Extract the (x, y) coordinate from the center of the cell holding the provided text.  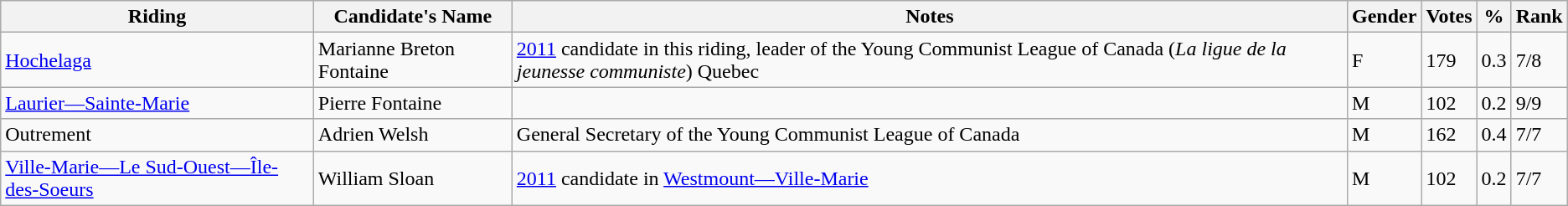
2011 candidate in this riding, leader of the Young Communist League of Canada (La ligue de la jeunesse communiste) Quebec (930, 60)
Notes (930, 17)
Votes (1449, 17)
Candidate's Name (412, 17)
9/9 (1540, 103)
F (1384, 60)
Pierre Fontaine (412, 103)
179 (1449, 60)
2011 candidate in Westmount—Ville-Marie (930, 178)
Ville-Marie—Le Sud-Ouest—Île-des-Soeurs (157, 178)
Riding (157, 17)
Outrement (157, 135)
Laurier—Sainte-Marie (157, 103)
General Secretary of the Young Communist League of Canada (930, 135)
162 (1449, 135)
0.4 (1494, 135)
Marianne Breton Fontaine (412, 60)
Adrien Welsh (412, 135)
Hochelaga (157, 60)
Gender (1384, 17)
7/8 (1540, 60)
% (1494, 17)
William Sloan (412, 178)
Rank (1540, 17)
0.3 (1494, 60)
